Return [x, y] of the center of cell containing provided text 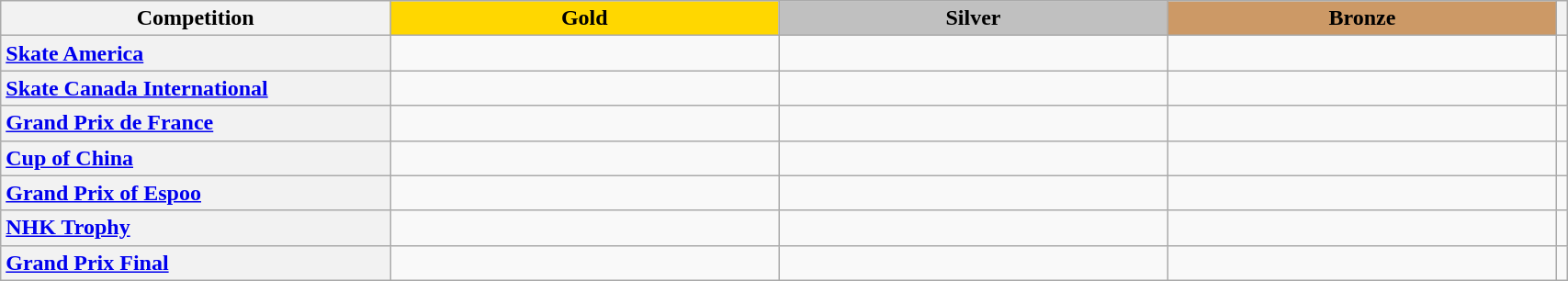
Grand Prix Final [196, 263]
Skate America [196, 53]
Gold [584, 18]
Grand Prix de France [196, 123]
Skate Canada International [196, 88]
Grand Prix of Espoo [196, 193]
Bronze [1361, 18]
Silver [974, 18]
Cup of China [196, 158]
Competition [196, 18]
NHK Trophy [196, 228]
